Determine the (x, y) coordinate at the center of the cell enclosing the given text.  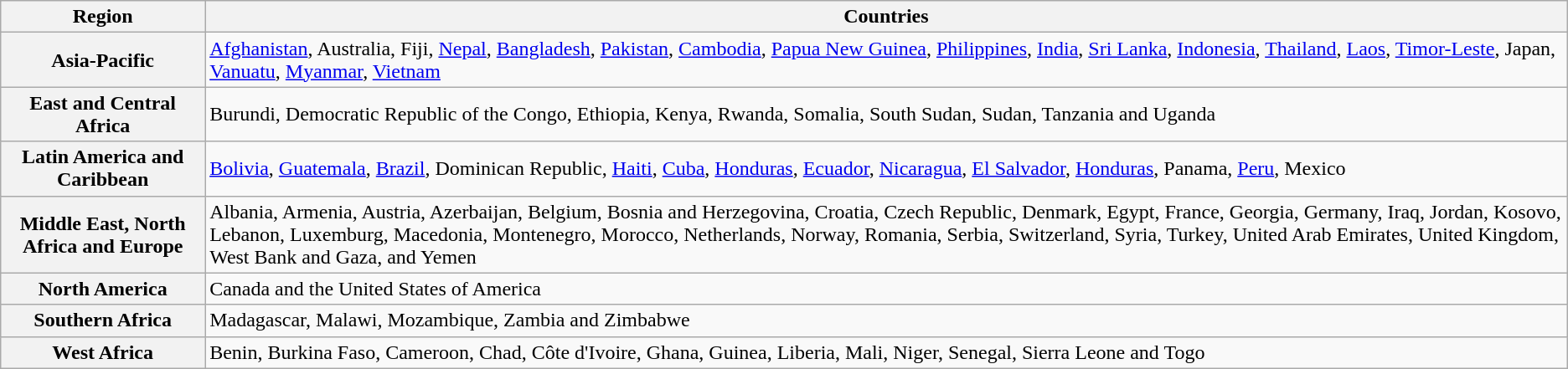
Canada and the United States of America (886, 289)
West Africa (103, 352)
Burundi, Democratic Republic of the Congo, Ethiopia, Kenya, Rwanda, Somalia, South Sudan, Sudan, Tanzania and Uganda (886, 114)
Asia-Pacific (103, 60)
Madagascar, Malawi, Mozambique, Zambia and Zimbabwe (886, 320)
Bolivia, Guatemala, Brazil, Dominican Republic, Haiti, Cuba, Honduras, Ecuador, Nicaragua, El Salvador, Honduras, Panama, Peru, Mexico (886, 169)
Latin America and Caribbean (103, 169)
Middle East, North Africa and Europe (103, 234)
North America (103, 289)
East and Central Africa (103, 114)
Southern Africa (103, 320)
Region (103, 17)
Benin, Burkina Faso, Cameroon, Chad, Côte d'Ivoire, Ghana, Guinea, Liberia, Mali, Niger, Senegal, Sierra Leone and Togo (886, 352)
Countries (886, 17)
